Return the (x, y) coordinate for the center point of the cell that contains the specified text.  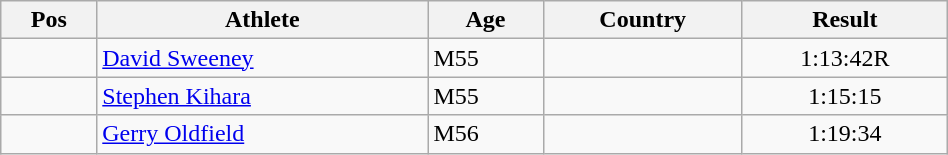
Age (486, 20)
Athlete (262, 20)
Country (642, 20)
1:15:15 (844, 96)
Stephen Kihara (262, 96)
1:19:34 (844, 134)
M56 (486, 134)
Gerry Oldfield (262, 134)
Pos (49, 20)
1:13:42R (844, 58)
Result (844, 20)
David Sweeney (262, 58)
